Locate the cell with the specified text and output its (x, y) center coordinate. 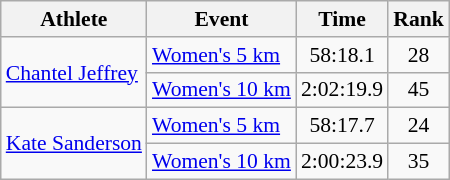
2:02:19.9 (342, 90)
58:18.1 (342, 55)
2:00:23.9 (342, 162)
Kate Sanderson (74, 144)
58:17.7 (342, 126)
28 (418, 55)
Rank (418, 19)
Time (342, 19)
35 (418, 162)
Chantel Jeffrey (74, 72)
45 (418, 90)
Athlete (74, 19)
24 (418, 126)
Event (222, 19)
